Search for the cell housing the specified text and yield its [X, Y] center coordinate. 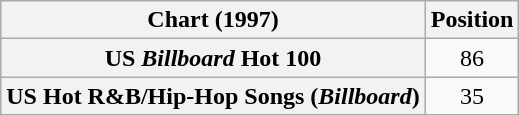
US Hot R&B/Hip-Hop Songs (Billboard) [213, 96]
86 [472, 58]
Position [472, 20]
Chart (1997) [213, 20]
35 [472, 96]
US Billboard Hot 100 [213, 58]
